Determine the [x, y] coordinate at the center of the cell enclosing the given text.  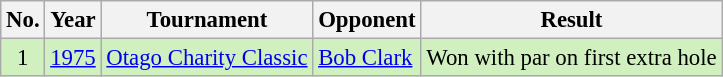
1 [23, 58]
Opponent [367, 20]
1975 [73, 58]
Bob Clark [367, 58]
No. [23, 20]
Year [73, 20]
Tournament [207, 20]
Won with par on first extra hole [572, 58]
Otago Charity Classic [207, 58]
Result [572, 20]
